Provide the (x, y) coordinate of the cell's center where the given text is located.  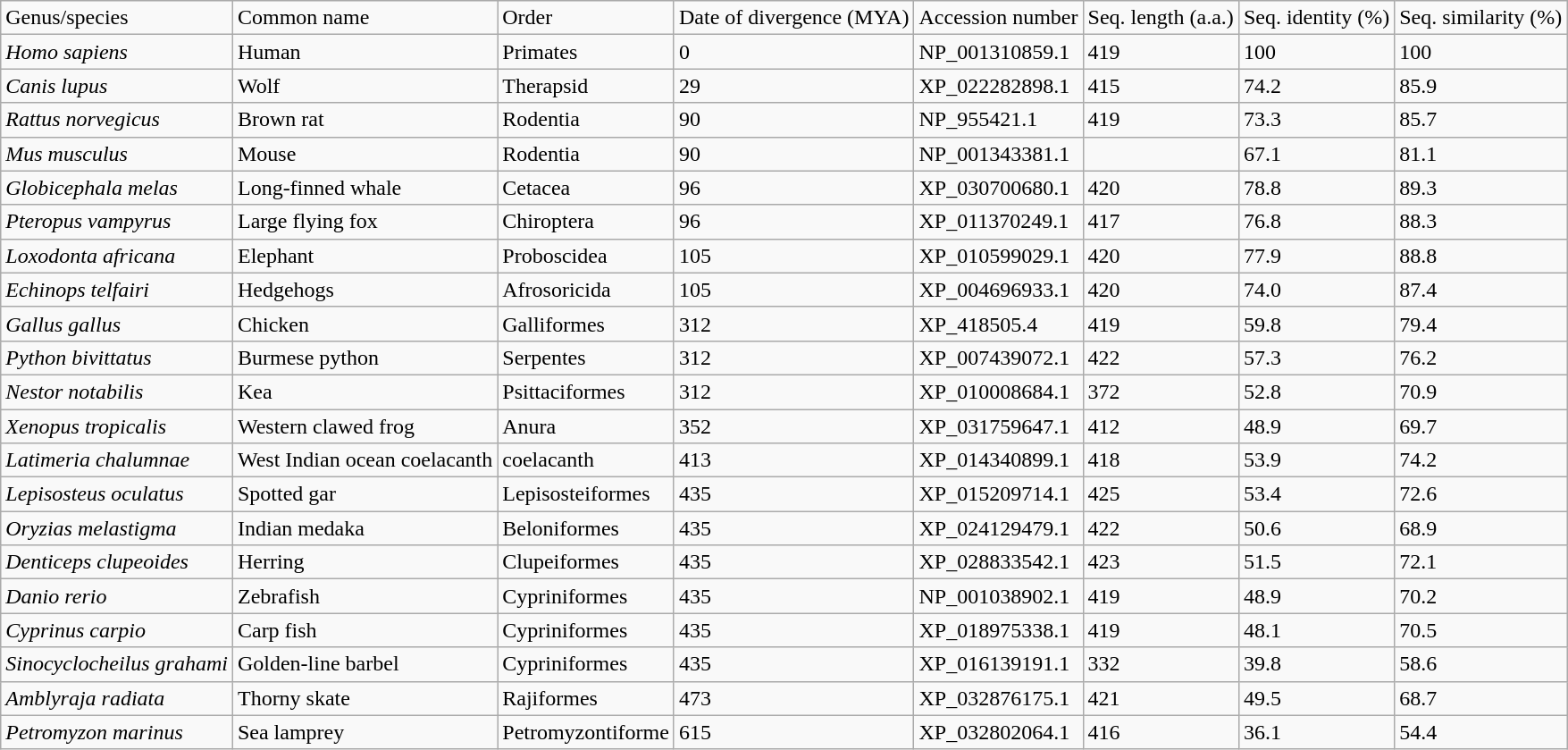
Seq. length (a.a.) (1161, 18)
Kea (365, 392)
36.1 (1316, 732)
59.8 (1316, 324)
53.9 (1316, 460)
Brown rat (365, 120)
Serpentes (586, 358)
Rajiformes (586, 698)
XP_016139191.1 (999, 664)
85.9 (1481, 86)
Common name (365, 18)
XP_022282898.1 (999, 86)
415 (1161, 86)
Date of divergence (MYA) (793, 18)
Rattus norvegicus (117, 120)
NP_001343381.1 (999, 154)
Genus/species (117, 18)
Beloniformes (586, 528)
615 (793, 732)
413 (793, 460)
Human (365, 52)
Xenopus tropicalis (117, 426)
77.9 (1316, 256)
Anura (586, 426)
XP_010599029.1 (999, 256)
51.5 (1316, 562)
Order (586, 18)
76.2 (1481, 358)
418 (1161, 460)
Seq. similarity (%) (1481, 18)
352 (793, 426)
Galliformes (586, 324)
NP_001038902.1 (999, 596)
Danio rerio (117, 596)
72.6 (1481, 494)
39.8 (1316, 664)
Denticeps clupeoides (117, 562)
57.3 (1316, 358)
72.1 (1481, 562)
Elephant (365, 256)
Chiroptera (586, 222)
88.3 (1481, 222)
XP_032802064.1 (999, 732)
Afrosoricida (586, 290)
Canis lupus (117, 86)
Homo sapiens (117, 52)
Python bivittatus (117, 358)
69.7 (1481, 426)
70.9 (1481, 392)
XP_018975338.1 (999, 630)
XP_418505.4 (999, 324)
0 (793, 52)
Accession number (999, 18)
Primates (586, 52)
Globicephala melas (117, 188)
76.8 (1316, 222)
XP_031759647.1 (999, 426)
68.9 (1481, 528)
54.4 (1481, 732)
Petromyzontiforme (586, 732)
473 (793, 698)
52.8 (1316, 392)
XP_015209714.1 (999, 494)
Golden-line barbel (365, 664)
Oryzias melastigma (117, 528)
50.6 (1316, 528)
Pteropus vampyrus (117, 222)
49.5 (1316, 698)
XP_014340899.1 (999, 460)
Psittaciformes (586, 392)
70.2 (1481, 596)
81.1 (1481, 154)
89.3 (1481, 188)
416 (1161, 732)
Carp fish (365, 630)
XP_028833542.1 (999, 562)
Burmese python (365, 358)
Indian medaka (365, 528)
Petromyzon marinus (117, 732)
79.4 (1481, 324)
Echinops telfairi (117, 290)
Lepisosteus oculatus (117, 494)
Hedgehogs (365, 290)
74.0 (1316, 290)
West Indian ocean coelacanth (365, 460)
85.7 (1481, 120)
53.4 (1316, 494)
XP_011370249.1 (999, 222)
58.6 (1481, 664)
Chicken (365, 324)
Large flying fox (365, 222)
68.7 (1481, 698)
Therapsid (586, 86)
XP_004696933.1 (999, 290)
coelacanth (586, 460)
Mouse (365, 154)
Nestor notabilis (117, 392)
78.8 (1316, 188)
XP_007439072.1 (999, 358)
Mus musculus (117, 154)
NP_955421.1 (999, 120)
XP_024129479.1 (999, 528)
332 (1161, 664)
Herring (365, 562)
Western clawed frog (365, 426)
412 (1161, 426)
417 (1161, 222)
Proboscidea (586, 256)
Gallus gallus (117, 324)
70.5 (1481, 630)
Zebrafish (365, 596)
Wolf (365, 86)
Clupeiformes (586, 562)
Sea lamprey (365, 732)
XP_030700680.1 (999, 188)
423 (1161, 562)
73.3 (1316, 120)
372 (1161, 392)
Lepisosteiformes (586, 494)
425 (1161, 494)
48.1 (1316, 630)
Cetacea (586, 188)
88.8 (1481, 256)
87.4 (1481, 290)
NP_001310859.1 (999, 52)
29 (793, 86)
Amblyraja radiata (117, 698)
421 (1161, 698)
Sinocyclocheilus grahami (117, 664)
Cyprinus carpio (117, 630)
XP_032876175.1 (999, 698)
Thorny skate (365, 698)
Latimeria chalumnae (117, 460)
XP_010008684.1 (999, 392)
Long-finned whale (365, 188)
Loxodonta africana (117, 256)
67.1 (1316, 154)
Seq. identity (%) (1316, 18)
Spotted gar (365, 494)
